Return [X, Y] of the center of cell containing provided text 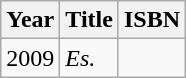
Year [30, 20]
2009 [30, 58]
ISBN [152, 20]
Es. [90, 58]
Title [90, 20]
